Output the [x, y] coordinate of the center of the cell containing the given text.  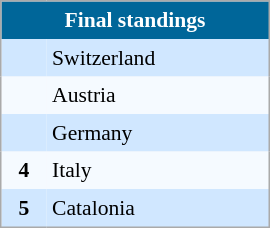
Switzerland [158, 58]
Final standings [135, 20]
Catalonia [158, 208]
4 [24, 171]
Italy [158, 171]
5 [24, 208]
Germany [158, 133]
Austria [158, 95]
